From the cell containing the given text, extract its center point as (X, Y) coordinate. 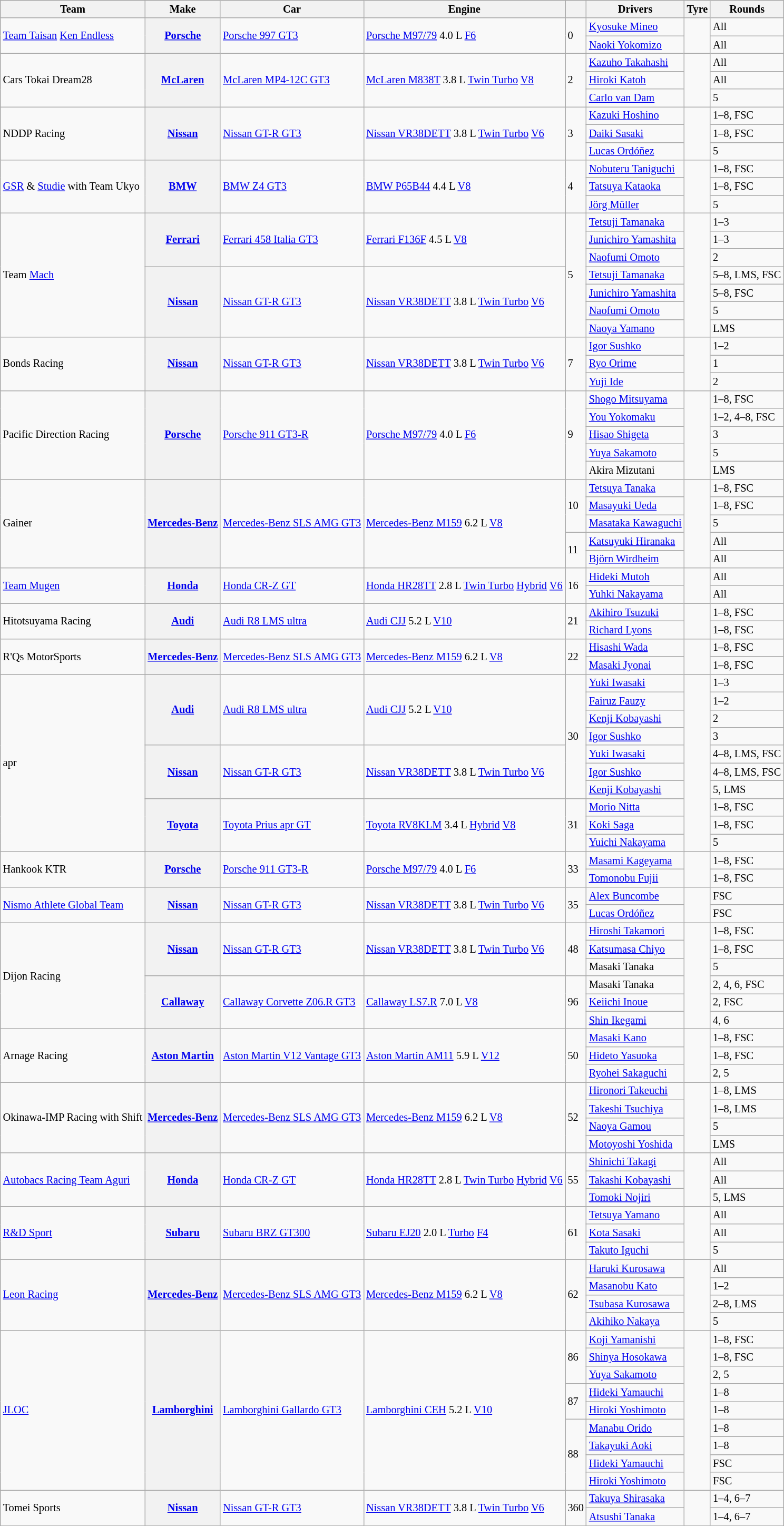
Tetsuya Tanaka (635, 488)
Alex Buncombe (635, 896)
Kazuki Hoshino (635, 115)
Subaru BRZ GT300 (292, 1233)
Fairuz Fauzy (635, 701)
McLaren M838T 3.8 L Twin Turbo V8 (465, 80)
Jörg Müller (635, 204)
9 (576, 435)
Make (182, 9)
Naoya Yamano (635, 328)
Subaru (182, 1233)
Tatsuya Kataoka (635, 187)
Takayuki Aoki (635, 1445)
Atsushi Tanaka (635, 1517)
Lamborghini (182, 1410)
Team (73, 9)
Lamborghini Gallardo GT3 (292, 1410)
Naoki Yokomizo (635, 45)
BMW Z4 GT3 (292, 187)
Ferrari F136F 4.5 L V8 (465, 239)
Richard Lyons (635, 630)
Tomonobu Fujii (635, 878)
Gainer (73, 523)
Yuichi Nakayama (635, 843)
Callaway Corvette Z06.R GT3 (292, 1002)
Toyota RV8KLM 3.4 L Hybrid V8 (465, 825)
Manabu Orido (635, 1428)
Masanobu Kato (635, 1286)
Tyre (698, 9)
Takashi Kobayashi (635, 1180)
Koji Yamanishi (635, 1339)
Engine (465, 9)
Team Mugen (73, 585)
Haruki Kurosawa (635, 1268)
Yuhki Nakayama (635, 594)
Rounds (747, 9)
Masayuki Ueda (635, 506)
Cars Tokai Dream28 (73, 80)
GSR & Studie with Team Ukyo (73, 187)
Ferrari (182, 239)
Hisao Shigeta (635, 435)
Koki Saga (635, 825)
86 (576, 1357)
Masami Kageyama (635, 860)
Akira Mizutani (635, 470)
BMW (182, 187)
Aston Martin AM11 5.9 L V12 (465, 1055)
Kota Sasaki (635, 1233)
62 (576, 1295)
Dijon Racing (73, 975)
55 (576, 1179)
Hironori Takeuchi (635, 1091)
apr (73, 763)
Masaki Jyonai (635, 666)
Drivers (635, 9)
2, 4, 6, FSC (747, 984)
48 (576, 948)
Hiroshi Takamori (635, 931)
NDDP Racing (73, 133)
BMW P65B44 4.4 L V8 (465, 187)
McLaren (182, 80)
Hideto Yasuoka (635, 1055)
Leon Racing (73, 1295)
7 (576, 364)
Aston Martin (182, 1055)
Björn Wirdheim (635, 559)
Daiki Sasaki (635, 133)
11 (576, 550)
Takuto Iguchi (635, 1250)
Takeshi Tsuchiya (635, 1109)
33 (576, 869)
Hiroki Katoh (635, 80)
Nismo Athlete Global Team (73, 904)
Toyota Prius apr GT (292, 825)
Ferrari 458 Italia GT3 (292, 239)
Motoyoshi Yoshida (635, 1144)
96 (576, 1002)
Subaru EJ20 2.0 L Turbo F4 (465, 1233)
Lamborghini CEH 5.2 L V10 (465, 1410)
4, 6 (747, 1020)
R&D Sport (73, 1233)
5–8, FSC (747, 293)
Shin Ikegami (635, 1020)
Tomoki Nojiri (635, 1197)
Hitotsuyama Racing (73, 621)
Masataka Kawaguchi (635, 523)
Tsubasa Kurosawa (635, 1304)
Tomei Sports (73, 1507)
2, FSC (747, 1002)
Masaki Kano (635, 1038)
Callaway (182, 1002)
R'Qs MotorSports (73, 657)
Hisashi Wada (635, 648)
Hankook KTR (73, 869)
Ryo Orime (635, 364)
Naoya Gamou (635, 1127)
10 (576, 506)
McLaren MP4-12C GT3 (292, 80)
Car (292, 9)
Arnage Racing (73, 1055)
Bonds Racing (73, 364)
Team Mach (73, 275)
4 (576, 187)
Toyota (182, 825)
Carlo van Dam (635, 98)
5–8, LMS, FSC (747, 275)
Keiichi Inoue (635, 1002)
JLOC (73, 1410)
1 (747, 364)
1–2, 4–8, FSC (747, 417)
Tetsuya Yamano (635, 1215)
88 (576, 1454)
0 (576, 36)
Akihiro Tsuzuki (635, 612)
Aston Martin V12 Vantage GT3 (292, 1055)
360 (576, 1507)
Kazuho Takahashi (635, 62)
16 (576, 585)
Hideki Mutoh (635, 576)
You Yokomaku (635, 417)
52 (576, 1117)
Pacific Direction Racing (73, 435)
87 (576, 1402)
Nobuteru Taniguchi (635, 169)
21 (576, 621)
Yuji Ide (635, 381)
Team Taisan Ken Endless (73, 36)
35 (576, 904)
Shogo Mitsuyama (635, 399)
Callaway LS7.R 7.0 L V8 (465, 1002)
Autobacs Racing Team Aguri (73, 1179)
Takuya Shirasaka (635, 1499)
Akihiko Nakaya (635, 1322)
Porsche 997 GT3 (292, 36)
Katsumasa Chiyo (635, 949)
Katsuyuki Hiranaka (635, 541)
31 (576, 825)
Ryohei Sakaguchi (635, 1073)
30 (576, 736)
Kyosuke Mineo (635, 27)
22 (576, 657)
2–8, LMS (747, 1304)
Shinichi Takagi (635, 1162)
Shinya Hosokawa (635, 1357)
Morio Nitta (635, 807)
61 (576, 1233)
Okinawa-IMP Racing with Shift (73, 1117)
50 (576, 1055)
